Scan for the cell matching the given text and deliver its (X, Y) coordinate at center. 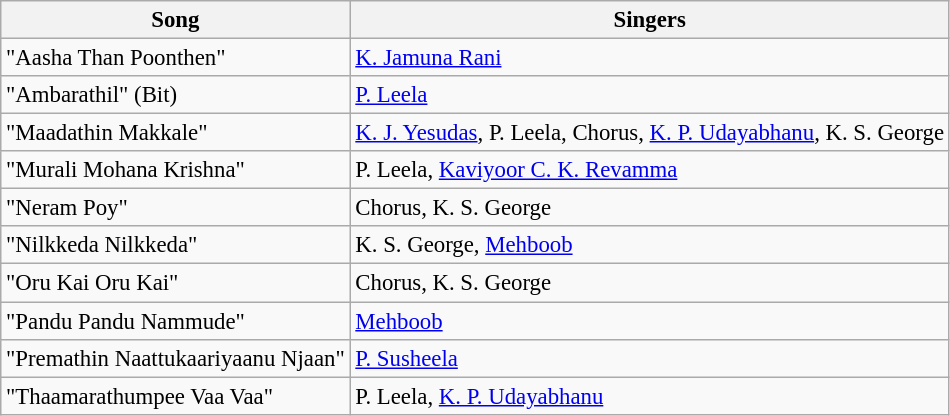
K. Jamuna Rani (650, 58)
P. Leela, Kaviyoor C. K. Revamma (650, 170)
"Neram Poy" (176, 208)
Song (176, 20)
P. Susheela (650, 358)
"Murali Mohana Krishna" (176, 170)
"Thaamarathumpee Vaa Vaa" (176, 396)
"Maadathin Makkale" (176, 133)
"Oru Kai Oru Kai" (176, 283)
"Premathin Naattukaariyaanu Njaan" (176, 358)
P. Leela (650, 95)
"Pandu Pandu Nammude" (176, 321)
K. S. George, Mehboob (650, 245)
Mehboob (650, 321)
K. J. Yesudas, P. Leela, Chorus, K. P. Udayabhanu, K. S. George (650, 133)
"Aasha Than Poonthen" (176, 58)
"Nilkkeda Nilkkeda" (176, 245)
Singers (650, 20)
"Ambarathil" (Bit) (176, 95)
P. Leela, K. P. Udayabhanu (650, 396)
